For the text-containing cell, return its midpoint in (X, Y) coordinate format. 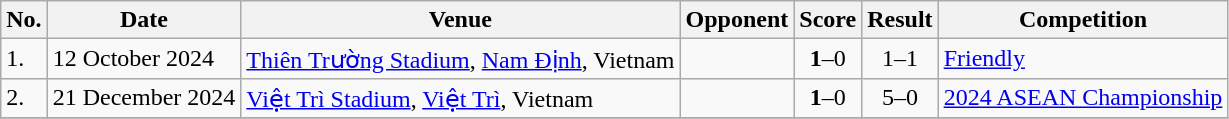
5–0 (900, 98)
Result (900, 20)
1. (24, 59)
2024 ASEAN Championship (1083, 98)
Venue (460, 20)
1–1 (900, 59)
12 October 2024 (144, 59)
21 December 2024 (144, 98)
No. (24, 20)
Date (144, 20)
Opponent (737, 20)
Score (828, 20)
Việt Trì Stadium, Việt Trì, Vietnam (460, 98)
Friendly (1083, 59)
Thiên Trường Stadium, Nam Định, Vietnam (460, 59)
2. (24, 98)
Competition (1083, 20)
